Find where the given text appears and provide that cell's center as (x, y) coordinate. 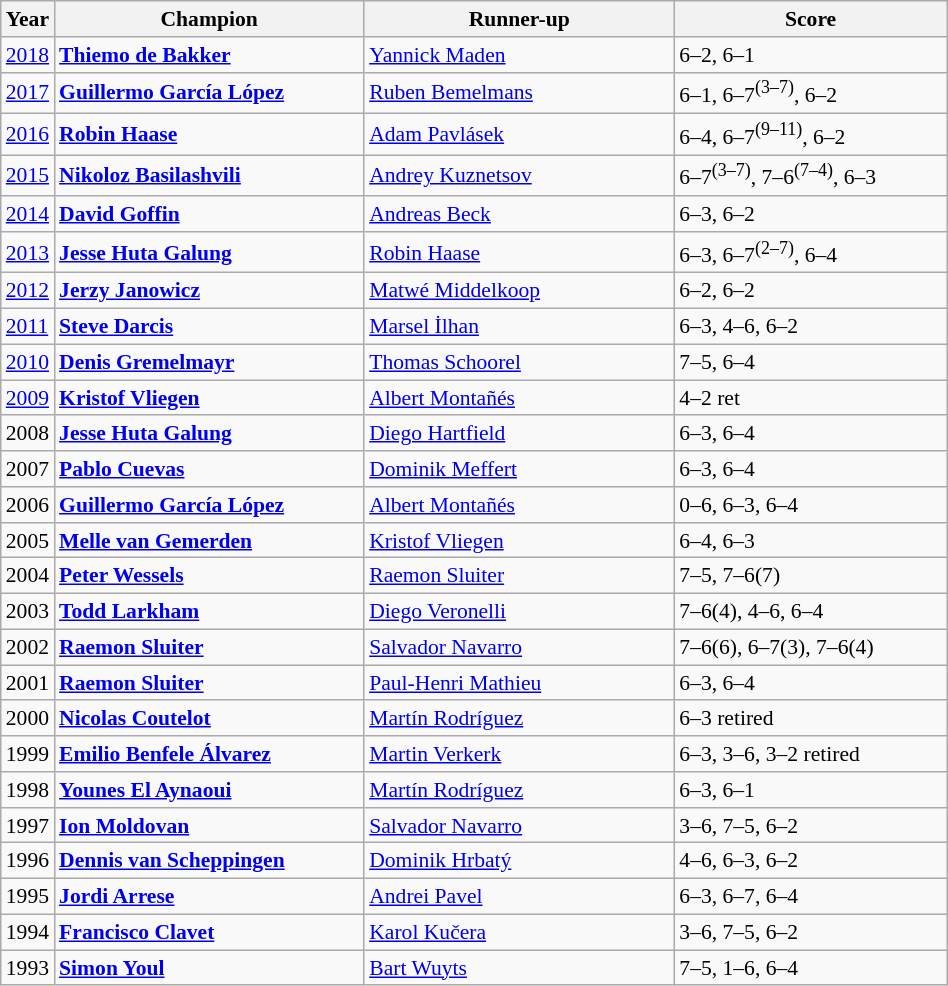
Bart Wuyts (519, 968)
Dennis van Scheppingen (209, 861)
2014 (28, 214)
Paul-Henri Mathieu (519, 683)
Karol Kučera (519, 933)
Nicolas Coutelot (209, 719)
2001 (28, 683)
2004 (28, 576)
Pablo Cuevas (209, 469)
Ion Moldovan (209, 826)
7–6(6), 6–7(3), 7–6(4) (810, 648)
2009 (28, 398)
6–3, 3–6, 3–2 retired (810, 754)
2007 (28, 469)
Diego Hartfield (519, 434)
Marsel İlhan (519, 327)
1993 (28, 968)
Andreas Beck (519, 214)
6–3 retired (810, 719)
2013 (28, 252)
Emilio Benfele Álvarez (209, 754)
2002 (28, 648)
1995 (28, 897)
6–4, 6–3 (810, 541)
6–3, 6–7, 6–4 (810, 897)
David Goffin (209, 214)
6–1, 6–7(3–7), 6–2 (810, 92)
6–2, 6–1 (810, 55)
Dominik Hrbatý (519, 861)
Nikoloz Basilashvili (209, 176)
2003 (28, 612)
Champion (209, 19)
Thomas Schoorel (519, 363)
Andrey Kuznetsov (519, 176)
Thiemo de Bakker (209, 55)
Steve Darcis (209, 327)
7–5, 6–4 (810, 363)
2000 (28, 719)
2018 (28, 55)
2010 (28, 363)
Martin Verkerk (519, 754)
4–6, 6–3, 6–2 (810, 861)
Todd Larkham (209, 612)
Andrei Pavel (519, 897)
2005 (28, 541)
Melle van Gemerden (209, 541)
Matwé Middelkoop (519, 291)
Denis Gremelmayr (209, 363)
Younes El Aynaoui (209, 790)
7–5, 1–6, 6–4 (810, 968)
6–3, 6–2 (810, 214)
1996 (28, 861)
1997 (28, 826)
2008 (28, 434)
2006 (28, 505)
4–2 ret (810, 398)
Simon Youl (209, 968)
2011 (28, 327)
1994 (28, 933)
0–6, 6–3, 6–4 (810, 505)
Year (28, 19)
Runner-up (519, 19)
Dominik Meffert (519, 469)
Adam Pavlásek (519, 134)
6–3, 6–7(2–7), 6–4 (810, 252)
2012 (28, 291)
Yannick Maden (519, 55)
6–2, 6–2 (810, 291)
2017 (28, 92)
Jerzy Janowicz (209, 291)
6–3, 6–1 (810, 790)
2015 (28, 176)
Jordi Arrese (209, 897)
Diego Veronelli (519, 612)
6–7(3–7), 7–6(7–4), 6–3 (810, 176)
1999 (28, 754)
6–4, 6–7(9–11), 6–2 (810, 134)
1998 (28, 790)
Peter Wessels (209, 576)
Score (810, 19)
7–5, 7–6(7) (810, 576)
Francisco Clavet (209, 933)
6–3, 4–6, 6–2 (810, 327)
7–6(4), 4–6, 6–4 (810, 612)
Ruben Bemelmans (519, 92)
2016 (28, 134)
